Search for the cell housing the specified text and yield its [x, y] center coordinate. 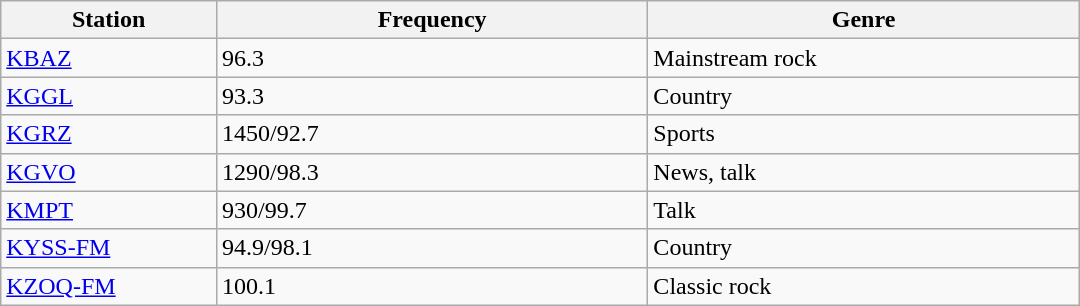
KBAZ [109, 58]
Sports [864, 134]
KGVO [109, 172]
KYSS-FM [109, 248]
94.9/98.1 [432, 248]
Station [109, 20]
96.3 [432, 58]
100.1 [432, 286]
Genre [864, 20]
KGGL [109, 96]
KGRZ [109, 134]
Talk [864, 210]
Frequency [432, 20]
KZOQ-FM [109, 286]
Classic rock [864, 286]
News, talk [864, 172]
930/99.7 [432, 210]
Mainstream rock [864, 58]
1450/92.7 [432, 134]
1290/98.3 [432, 172]
93.3 [432, 96]
KMPT [109, 210]
